Scan for the cell matching the given text and deliver its (X, Y) coordinate at center. 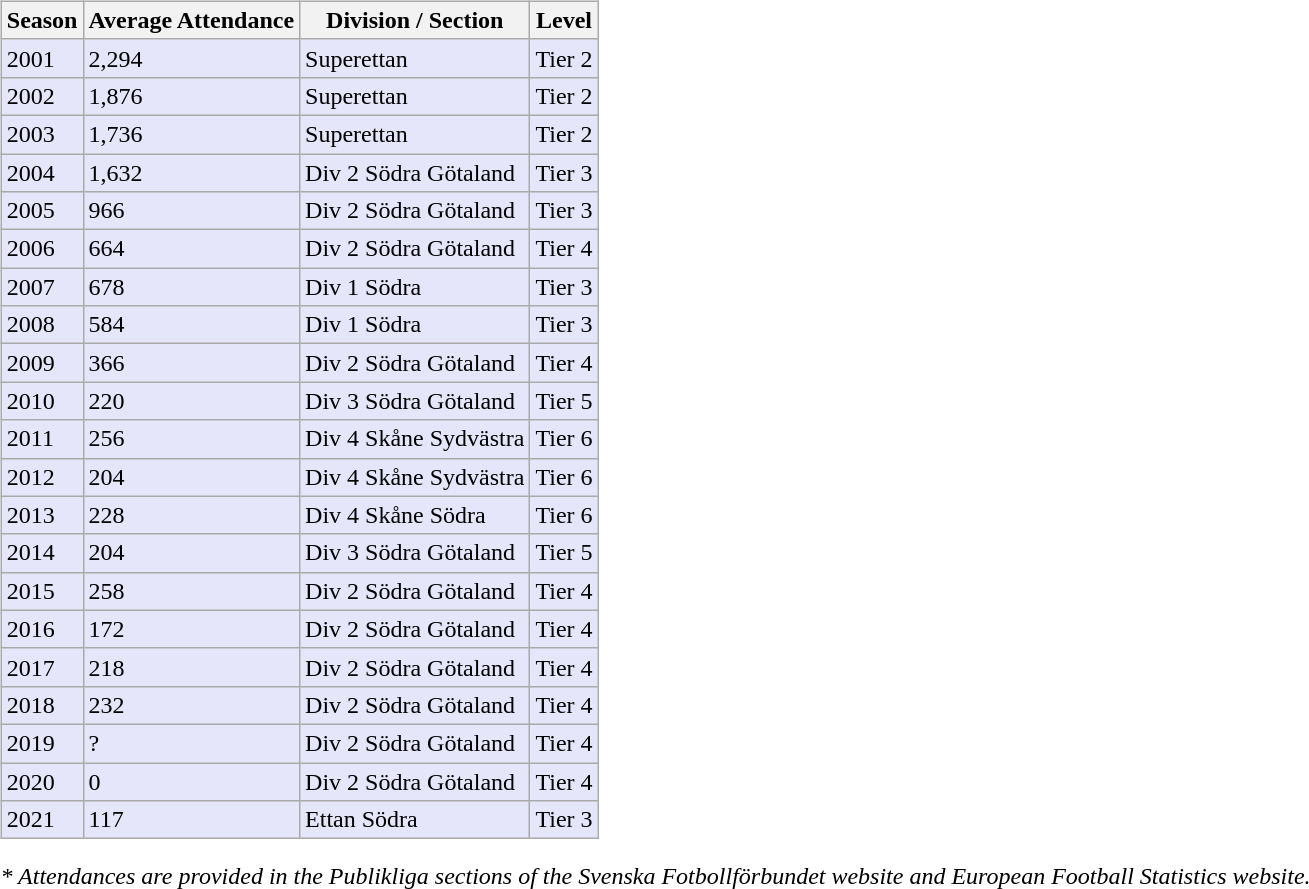
Ettan Södra (415, 820)
2014 (42, 553)
678 (192, 287)
1,876 (192, 96)
1,736 (192, 134)
Level (564, 20)
Season (42, 20)
2009 (42, 363)
2010 (42, 401)
2004 (42, 173)
Div 4 Skåne Södra (415, 515)
2016 (42, 629)
2020 (42, 781)
232 (192, 705)
256 (192, 439)
966 (192, 211)
220 (192, 401)
2015 (42, 591)
2001 (42, 58)
2012 (42, 477)
258 (192, 591)
2013 (42, 515)
Average Attendance (192, 20)
172 (192, 629)
2005 (42, 211)
2006 (42, 249)
228 (192, 515)
2018 (42, 705)
Division / Section (415, 20)
? (192, 743)
1,632 (192, 173)
2003 (42, 134)
664 (192, 249)
2011 (42, 439)
218 (192, 667)
2008 (42, 325)
2,294 (192, 58)
2019 (42, 743)
2017 (42, 667)
2002 (42, 96)
584 (192, 325)
2021 (42, 820)
117 (192, 820)
0 (192, 781)
2007 (42, 287)
366 (192, 363)
